Identify which cell holds the provided text, then report its (X, Y) central coordinate. 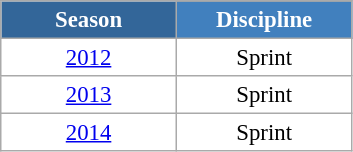
2012 (89, 58)
Season (89, 20)
2014 (89, 133)
Discipline (264, 20)
2013 (89, 95)
